Extract the (x, y) coordinate from the center of the cell holding the provided text.  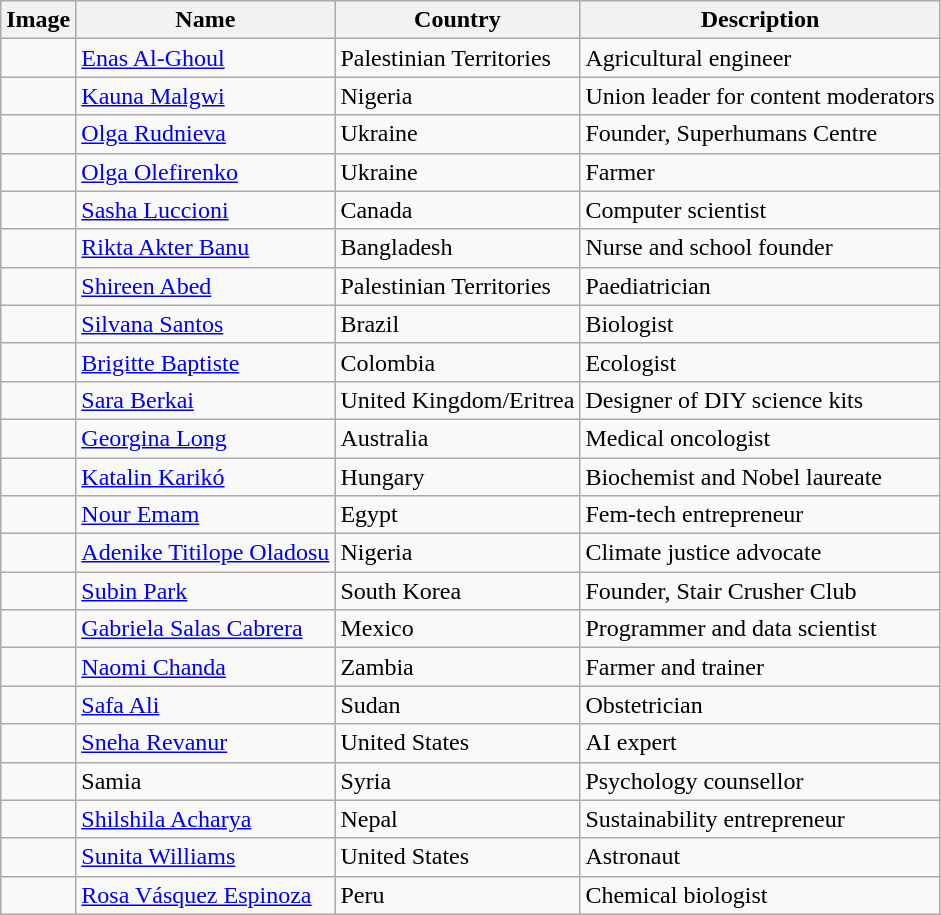
Sunita Williams (206, 857)
Name (206, 20)
Canada (458, 210)
Ecologist (760, 362)
Founder, Superhumans Centre (760, 134)
Astronaut (760, 857)
Fem-tech entrepreneur (760, 515)
Shilshila Acharya (206, 819)
Paediatrician (760, 286)
Egypt (458, 515)
Image (38, 20)
Shireen Abed (206, 286)
Nurse and school founder (760, 248)
Sustainability entrepreneur (760, 819)
Safa Ali (206, 705)
Katalin Karikó (206, 477)
Naomi Chanda (206, 667)
Farmer and trainer (760, 667)
Sneha Revanur (206, 743)
Olga Olefirenko (206, 172)
Nepal (458, 819)
Medical oncologist (760, 438)
Hungary (458, 477)
Australia (458, 438)
Biochemist and Nobel laureate (760, 477)
Zambia (458, 667)
Subin Park (206, 591)
Sudan (458, 705)
Peru (458, 895)
Adenike Titilope Oladosu (206, 553)
Climate justice advocate (760, 553)
Farmer (760, 172)
Samia (206, 781)
Colombia (458, 362)
Description (760, 20)
Olga Rudnieva (206, 134)
Country (458, 20)
Designer of DIY science kits (760, 400)
Brigitte Baptiste (206, 362)
Agricultural engineer (760, 58)
South Korea (458, 591)
Kauna Malgwi (206, 96)
Psychology counsellor (760, 781)
Programmer and data scientist (760, 629)
United Kingdom/Eritrea (458, 400)
Silvana Santos (206, 324)
Rikta Akter Banu (206, 248)
Mexico (458, 629)
Gabriela Salas Cabrera (206, 629)
Bangladesh (458, 248)
Chemical biologist (760, 895)
Enas Al-Ghoul (206, 58)
Founder, Stair Crusher Club (760, 591)
Sasha Luccioni (206, 210)
Biologist (760, 324)
Computer scientist (760, 210)
Rosa Vásquez Espinoza (206, 895)
AI expert (760, 743)
Union leader for content moderators (760, 96)
Georgina Long (206, 438)
Syria (458, 781)
Brazil (458, 324)
Nour Emam (206, 515)
Obstetrician (760, 705)
Sara Berkai (206, 400)
